For the text-containing cell, return its midpoint in (X, Y) coordinate format. 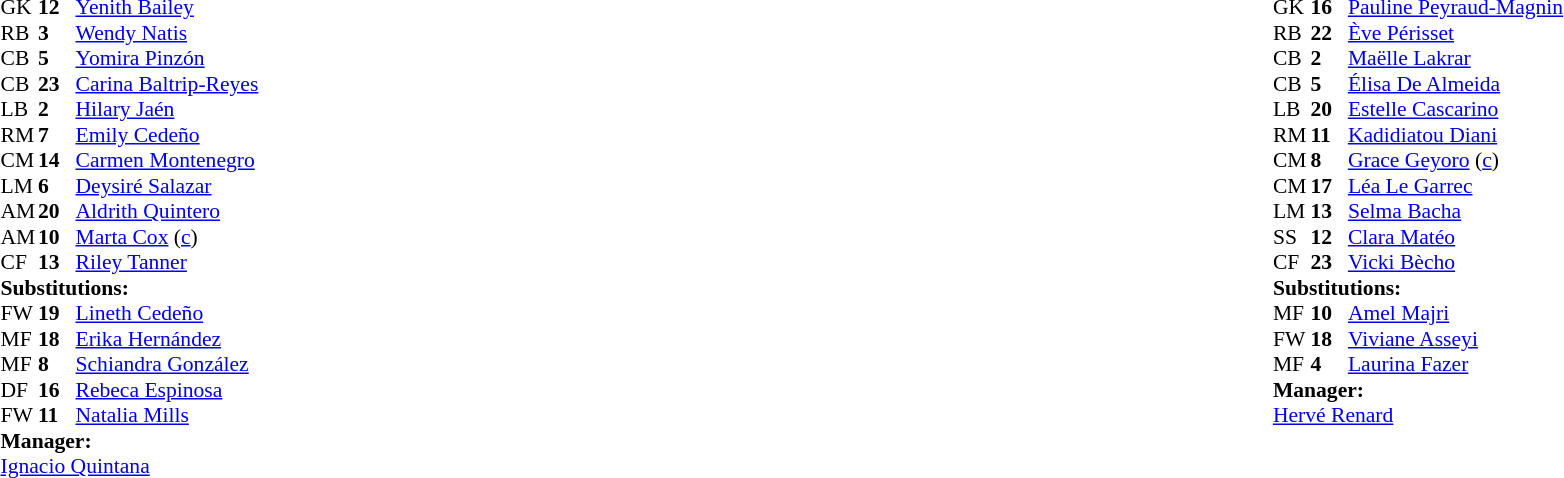
Carmen Montenegro (168, 161)
4 (1329, 365)
Wendy Natis (168, 33)
Clara Matéo (1456, 237)
Emily Cedeño (168, 135)
22 (1329, 33)
Kadidiatou Diani (1456, 135)
Ève Périsset (1456, 33)
12 (1329, 237)
17 (1329, 186)
Yomira Pinzón (168, 59)
Carina Baltrip-Reyes (168, 84)
Grace Geyoro (c) (1456, 161)
SS (1292, 237)
Marta Cox (c) (168, 237)
Aldrith Quintero (168, 211)
Deysiré Salazar (168, 186)
Lineth Cedeño (168, 313)
Natalia Mills (168, 415)
Estelle Cascarino (1456, 109)
Riley Tanner (168, 263)
Erika Hernández (168, 339)
19 (57, 313)
Viviane Asseyi (1456, 339)
Schiandra González (168, 365)
Vicki Bècho (1456, 263)
7 (57, 135)
Léa Le Garrec (1456, 186)
16 (57, 390)
Laurina Fazer (1456, 365)
Maëlle Lakrar (1456, 59)
3 (57, 33)
6 (57, 186)
14 (57, 161)
Selma Bacha (1456, 211)
Amel Majri (1456, 313)
DF (19, 390)
Rebeca Espinosa (168, 390)
Hervé Renard (1418, 415)
Élisa De Almeida (1456, 84)
Hilary Jaén (168, 109)
